Return (x, y) of the center of cell containing provided text 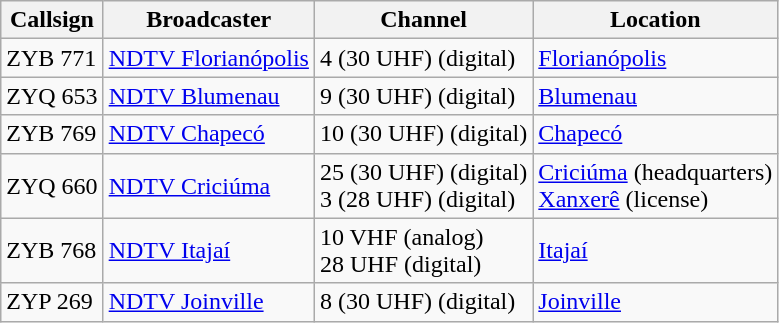
NDTV Florianópolis (208, 58)
ZYQ 653 (52, 96)
ZYB 769 (52, 134)
NDTV Itajaí (208, 250)
Joinville (656, 302)
8 (30 UHF) (digital) (423, 302)
ZYB 768 (52, 250)
Broadcaster (208, 20)
NDTV Blumenau (208, 96)
25 (30 UHF) (digital)3 (28 UHF) (digital) (423, 186)
NDTV Chapecó (208, 134)
4 (30 UHF) (digital) (423, 58)
ZYQ 660 (52, 186)
Florianópolis (656, 58)
ZYP 269 (52, 302)
Criciúma (headquarters)Xanxerê (license) (656, 186)
Callsign (52, 20)
10 VHF (analog)28 UHF (digital) (423, 250)
Blumenau (656, 96)
NDTV Joinville (208, 302)
NDTV Criciúma (208, 186)
Channel (423, 20)
Location (656, 20)
9 (30 UHF) (digital) (423, 96)
Chapecó (656, 134)
10 (30 UHF) (digital) (423, 134)
ZYB 771 (52, 58)
Itajaí (656, 250)
